Output the [X, Y] coordinate of the center of the cell containing the given text.  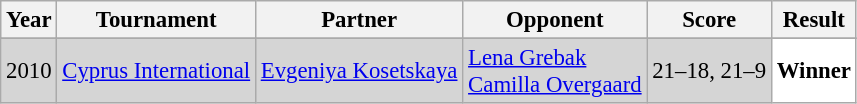
Cyprus International [156, 72]
Opponent [555, 20]
Year [29, 20]
2010 [29, 72]
Winner [814, 72]
Partner [358, 20]
Lena Grebak Camilla Overgaard [555, 72]
Evgeniya Kosetskaya [358, 72]
Result [814, 20]
Score [709, 20]
Tournament [156, 20]
21–18, 21–9 [709, 72]
